Scan for the cell matching the given text and deliver its [X, Y] coordinate at center. 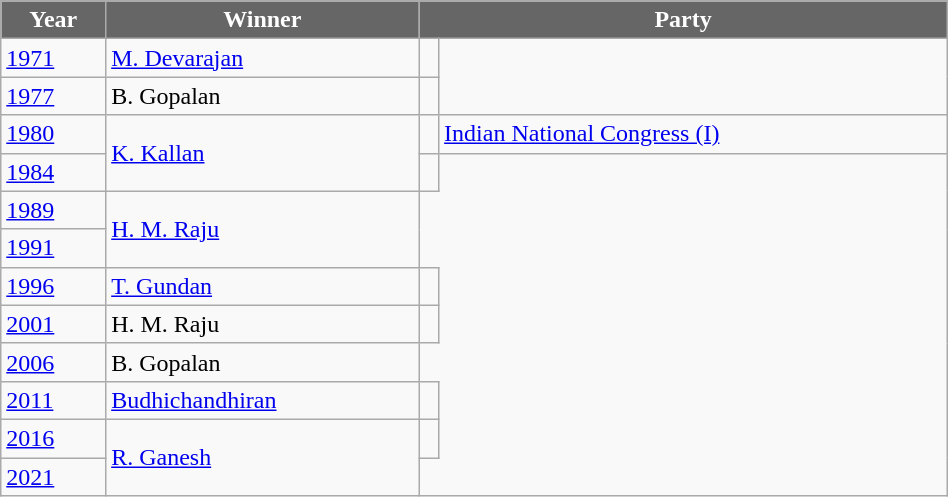
2011 [54, 400]
2001 [54, 324]
1980 [54, 134]
M. Devarajan [262, 58]
1996 [54, 286]
K. Kallan [262, 153]
2006 [54, 362]
1977 [54, 96]
1971 [54, 58]
1991 [54, 248]
2021 [54, 477]
Indian National Congress (I) [694, 134]
Party [683, 20]
1984 [54, 172]
T. Gundan [262, 286]
Winner [262, 20]
1989 [54, 210]
2016 [54, 438]
R. Ganesh [262, 457]
Budhichandhiran [262, 400]
Year [54, 20]
